Return the (X, Y) coordinate for the center point of the cell that contains the specified text.  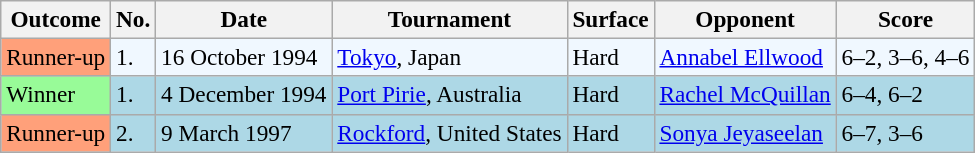
Annabel Ellwood (745, 57)
2. (134, 133)
Rachel McQuillan (745, 95)
16 October 1994 (244, 57)
4 December 1994 (244, 95)
Date (244, 19)
Score (906, 19)
6–7, 3–6 (906, 133)
9 March 1997 (244, 133)
Rockford, United States (450, 133)
Winner (56, 95)
6–4, 6–2 (906, 95)
Tokyo, Japan (450, 57)
Outcome (56, 19)
6–2, 3–6, 4–6 (906, 57)
Port Pirie, Australia (450, 95)
Opponent (745, 19)
Tournament (450, 19)
Sonya Jeyaseelan (745, 133)
No. (134, 19)
Surface (610, 19)
